Scan for the cell matching the given text and deliver its [x, y] coordinate at center. 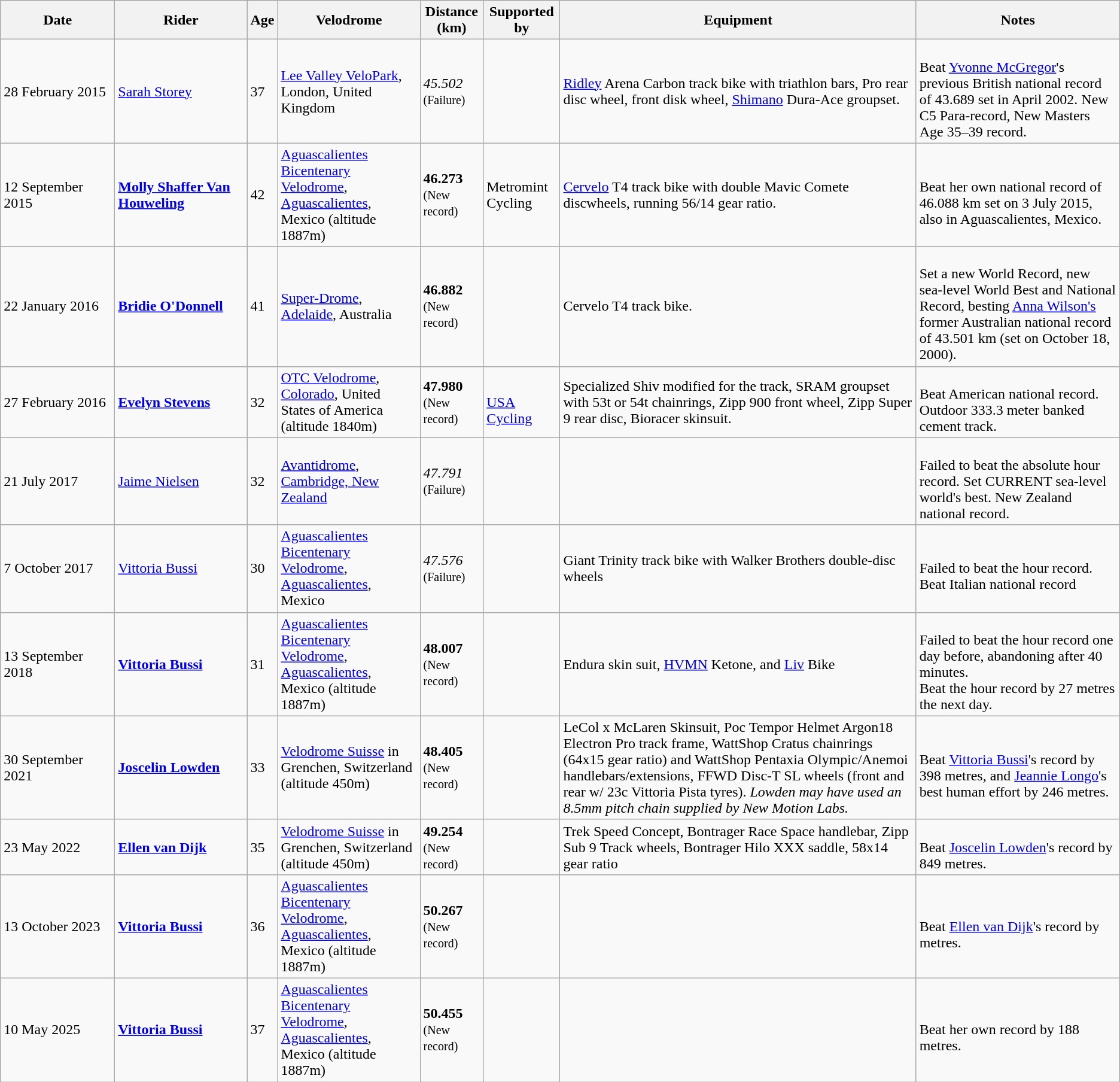
Failed to beat the hour record. Beat Italian national record [1018, 569]
Failed to beat the absolute hour record. Set CURRENT sea-level world's best. New Zealand national record. [1018, 481]
7 October 2017 [57, 569]
Age [262, 20]
Supported by [522, 20]
45.502(Failure) [452, 91]
Beat American national record.Outdoor 333.3 meter banked cement track. [1018, 402]
Bridie O'Donnell [181, 306]
Notes [1018, 20]
Distance (km) [452, 20]
Trek Speed Concept, Bontrager Race Space handlebar, Zipp Sub 9 Track wheels, Bontrager Hilo XXX saddle, 58x14 gear ratio [738, 847]
Molly Shaffer Van Houweling [181, 195]
Ellen van Dijk [181, 847]
46.273 (New record) [452, 195]
Beat Joscelin Lowden's record by 849 metres. [1018, 847]
10 May 2025 [57, 1029]
49.254 (New record) [452, 847]
23 May 2022 [57, 847]
Ridley Arena Carbon track bike with triathlon bars, Pro rear disc wheel, front disk wheel, Shimano Dura-Ace groupset. [738, 91]
Beat Yvonne McGregor's previous British national record of 43.689 set in April 2002. New C5 Para-record, New Masters Age 35–39 record. [1018, 91]
Velodrome [349, 20]
36 [262, 926]
46.882 (New record) [452, 306]
Jaime Nielsen [181, 481]
OTC Velodrome, Colorado, United States of America (altitude 1840m) [349, 402]
Giant Trinity track bike with Walker Brothers double-disc wheels [738, 569]
13 September 2018 [57, 664]
Super-Drome, Adelaide, Australia [349, 306]
13 October 2023 [57, 926]
Date [57, 20]
31 [262, 664]
Evelyn Stevens [181, 402]
47.791(Failure) [452, 481]
Beat Ellen van Dijk's record by metres. [1018, 926]
30 September 2021 [57, 767]
48.405 (New record) [452, 767]
Lee Valley VeloPark, London, United Kingdom [349, 91]
Joscelin Lowden [181, 767]
Sarah Storey [181, 91]
Cervelo T4 track bike. [738, 306]
Specialized Shiv modified for the track, SRAM groupset with 53t or 54t chainrings, Zipp 900 front wheel, Zipp Super 9 rear disc, Bioracer skinsuit. [738, 402]
33 [262, 767]
50.455 (New record) [452, 1029]
Avantidrome, Cambridge, New Zealand [349, 481]
Rider [181, 20]
Endura skin suit, HVMN Ketone, and Liv Bike [738, 664]
Equipment [738, 20]
22 January 2016 [57, 306]
Beat her own national record of 46.088 km set on 3 July 2015, also in Aguascalientes, Mexico. [1018, 195]
Failed to beat the hour record one day before, abandoning after 40 minutes.Beat the hour record by 27 metres the next day. [1018, 664]
21 July 2017 [57, 481]
Metromint Cycling [522, 195]
27 February 2016 [57, 402]
48.007(New record) [452, 664]
47.576(Failure) [452, 569]
47.980(New record) [452, 402]
28 February 2015 [57, 91]
Cervelo T4 track bike with double Mavic Comete discwheels, running 56/14 gear ratio. [738, 195]
41 [262, 306]
Beat Vittoria Bussi's record by 398 metres, and Jeannie Longo's best human effort by 246 metres. [1018, 767]
USA Cycling [522, 402]
Aguascalientes Bicentenary Velodrome, Aguascalientes, Mexico [349, 569]
Beat her own record by 188 metres. [1018, 1029]
50.267 (New record) [452, 926]
12 September 2015 [57, 195]
42 [262, 195]
35 [262, 847]
30 [262, 569]
